Pinpoint the cell where the given text exists, returning its [X, Y] midpoint coordinate. 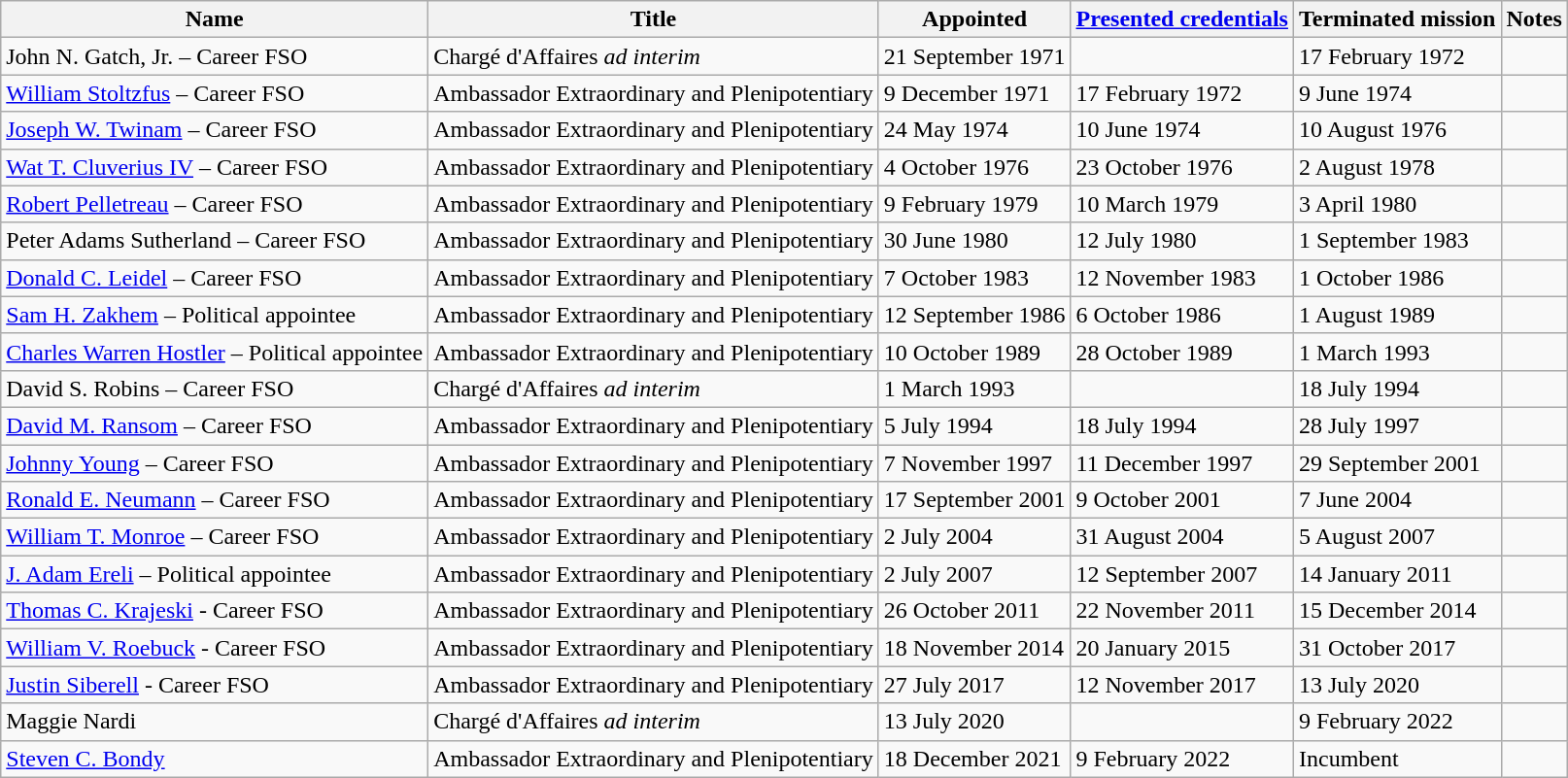
17 September 2001 [974, 500]
William V. Roebuck - Career FSO [215, 648]
Appointed [974, 19]
30 June 1980 [974, 241]
31 October 2017 [1397, 648]
24 May 1974 [974, 130]
David M. Ransom – Career FSO [215, 425]
1 October 1986 [1397, 278]
Name [215, 19]
William Stoltzfus – Career FSO [215, 93]
10 October 1989 [974, 352]
Maggie Nardi [215, 722]
31 August 2004 [1181, 537]
9 October 2001 [1181, 500]
26 October 2011 [974, 611]
12 November 2017 [1181, 685]
Joseph W. Twinam – Career FSO [215, 130]
18 December 2021 [974, 759]
28 July 1997 [1397, 425]
2 July 2004 [974, 537]
12 July 1980 [1181, 241]
10 August 1976 [1397, 130]
Peter Adams Sutherland – Career FSO [215, 241]
Sam H. Zakhem – Political appointee [215, 315]
Ronald E. Neumann – Career FSO [215, 500]
20 January 2015 [1181, 648]
27 July 2017 [974, 685]
5 August 2007 [1397, 537]
Terminated mission [1397, 19]
9 June 1974 [1397, 93]
Donald C. Leidel – Career FSO [215, 278]
Incumbent [1397, 759]
2 July 2007 [974, 574]
18 November 2014 [974, 648]
Steven C. Bondy [215, 759]
Justin Siberell - Career FSO [215, 685]
9 February 1979 [974, 204]
3 April 1980 [1397, 204]
28 October 1989 [1181, 352]
22 November 2011 [1181, 611]
2 August 1978 [1397, 167]
21 September 1971 [974, 56]
29 September 2001 [1397, 463]
Johnny Young – Career FSO [215, 463]
John N. Gatch, Jr. – Career FSO [215, 56]
1 September 1983 [1397, 241]
14 January 2011 [1397, 574]
Notes [1534, 19]
23 October 1976 [1181, 167]
6 October 1986 [1181, 315]
Thomas C. Krajeski - Career FSO [215, 611]
7 October 1983 [974, 278]
4 October 1976 [974, 167]
Robert Pelletreau – Career FSO [215, 204]
Title [654, 19]
William T. Monroe – Career FSO [215, 537]
10 June 1974 [1181, 130]
15 December 2014 [1397, 611]
Wat T. Cluverius IV – Career FSO [215, 167]
J. Adam Ereli – Political appointee [215, 574]
11 December 1997 [1181, 463]
7 November 1997 [974, 463]
David S. Robins – Career FSO [215, 389]
12 September 1986 [974, 315]
10 March 1979 [1181, 204]
7 June 2004 [1397, 500]
12 November 1983 [1181, 278]
9 December 1971 [974, 93]
Charles Warren Hostler – Political appointee [215, 352]
Presented credentials [1181, 19]
5 July 1994 [974, 425]
1 August 1989 [1397, 315]
12 September 2007 [1181, 574]
